Search for the cell housing the specified text and yield its [X, Y] center coordinate. 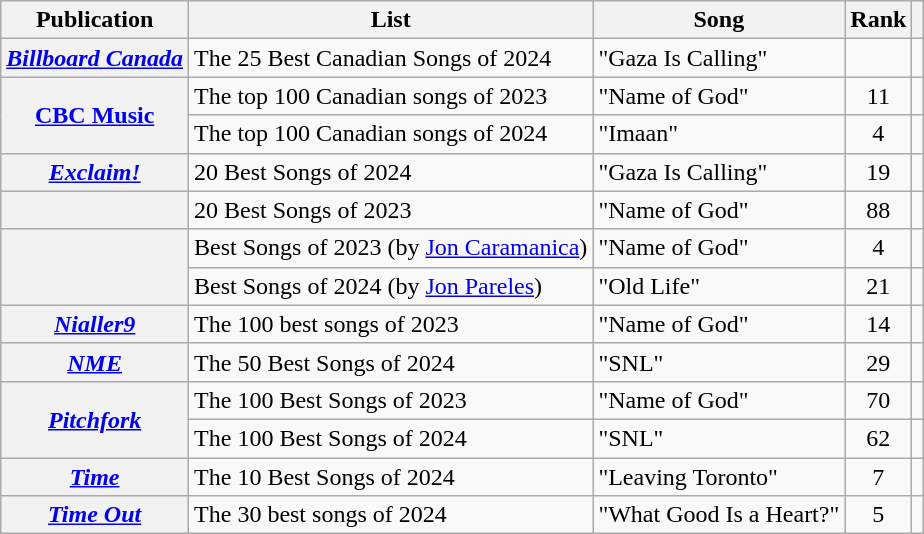
The 10 Best Songs of 2024 [391, 477]
62 [878, 438]
"Imaan" [719, 134]
Pitchfork [95, 419]
"Old Life" [719, 286]
Billboard Canada [95, 58]
5 [878, 515]
20 Best Songs of 2023 [391, 210]
List [391, 20]
11 [878, 96]
20 Best Songs of 2024 [391, 172]
The 100 Best Songs of 2024 [391, 438]
Nialler9 [95, 324]
29 [878, 362]
The 100 best songs of 2023 [391, 324]
Time Out [95, 515]
The 100 Best Songs of 2023 [391, 400]
The 30 best songs of 2024 [391, 515]
Best Songs of 2023 (by Jon Caramanica) [391, 248]
The 25 Best Canadian Songs of 2024 [391, 58]
NME [95, 362]
Exclaim! [95, 172]
Publication [95, 20]
CBC Music [95, 115]
Rank [878, 20]
19 [878, 172]
14 [878, 324]
The top 100 Canadian songs of 2024 [391, 134]
The top 100 Canadian songs of 2023 [391, 96]
7 [878, 477]
70 [878, 400]
Best Songs of 2024 (by Jon Pareles) [391, 286]
"What Good Is a Heart?" [719, 515]
88 [878, 210]
The 50 Best Songs of 2024 [391, 362]
Time [95, 477]
Song [719, 20]
21 [878, 286]
"Leaving Toronto" [719, 477]
